Search for the cell housing the specified text and yield its [x, y] center coordinate. 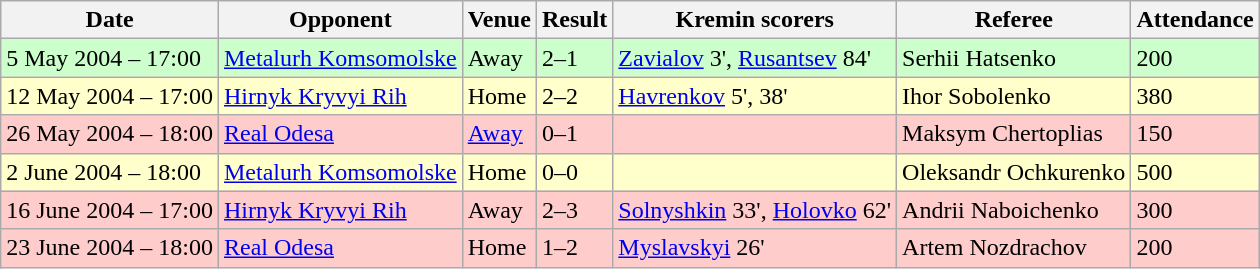
1–2 [574, 248]
Solnyshkin 33', Holovko 62' [755, 210]
Oleksandr Ochkurenko [1014, 172]
26 May 2004 – 18:00 [110, 134]
500 [1195, 172]
2–2 [574, 96]
Maksym Chertoplias [1014, 134]
Venue [499, 20]
150 [1195, 134]
Date [110, 20]
12 May 2004 – 17:00 [110, 96]
0–1 [574, 134]
0–0 [574, 172]
Andrii Naboichenko [1014, 210]
16 June 2004 – 17:00 [110, 210]
Referee [1014, 20]
Attendance [1195, 20]
Ihor Sobolenko [1014, 96]
Kremin scorers [755, 20]
5 May 2004 – 17:00 [110, 58]
Opponent [340, 20]
Havrenkov 5', 38' [755, 96]
Myslavskyi 26' [755, 248]
380 [1195, 96]
Serhii Hatsenko [1014, 58]
2–1 [574, 58]
Zavialov 3', Rusantsev 84' [755, 58]
Artem Nozdrachov [1014, 248]
23 June 2004 – 18:00 [110, 248]
300 [1195, 210]
2 June 2004 – 18:00 [110, 172]
2–3 [574, 210]
Result [574, 20]
